Detect which cell encompasses the target text, then output its [X, Y] center coordinate. 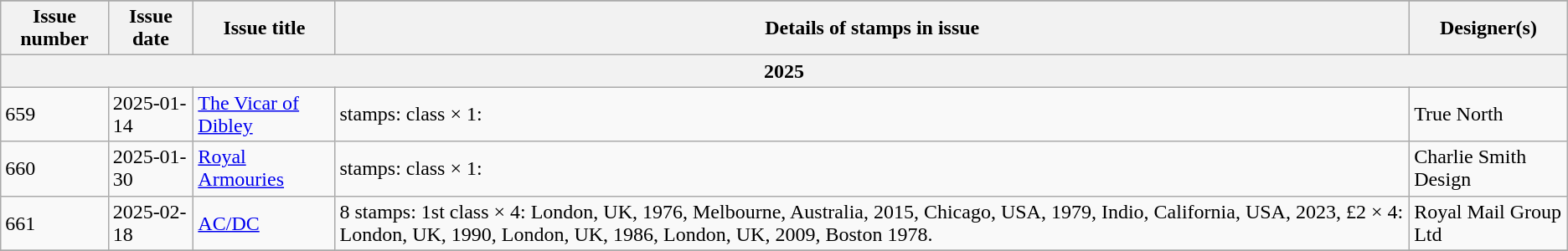
Issue title [265, 28]
Charlie Smith Design [1489, 169]
Designer(s) [1489, 28]
Issue date [151, 28]
660 [54, 169]
659 [54, 114]
Royal Mail Group Ltd [1489, 223]
True North [1489, 114]
2025-01-30 [151, 169]
2025-01-14 [151, 114]
661 [54, 223]
Details of stamps in issue [873, 28]
2025 [784, 71]
2025-02-18 [151, 223]
AC/DC [265, 223]
Issue number [54, 28]
Royal Armouries [265, 169]
The Vicar of Dibley [265, 114]
